Determine the (x, y) coordinate at the center of the cell enclosing the given text.  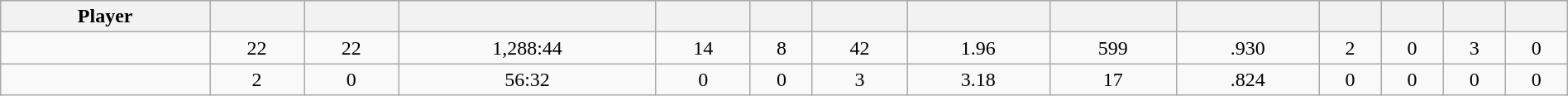
56:32 (528, 79)
17 (1113, 79)
.824 (1247, 79)
8 (781, 48)
1,288:44 (528, 48)
14 (703, 48)
.930 (1247, 48)
Player (106, 17)
599 (1113, 48)
42 (859, 48)
3.18 (979, 79)
1.96 (979, 48)
